Scan for the cell matching the given text and deliver its (X, Y) coordinate at center. 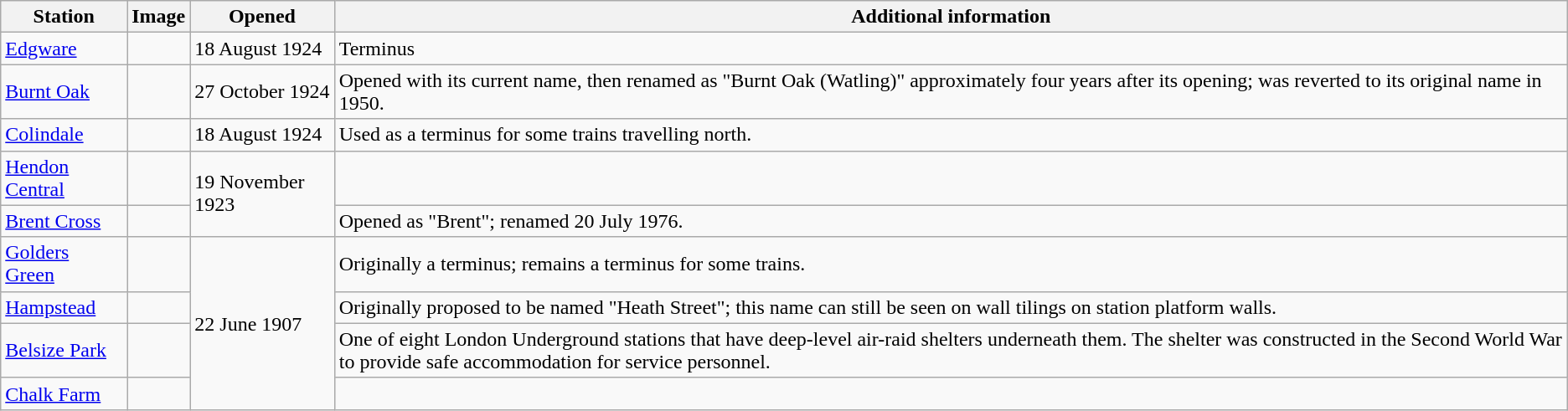
Opened as "Brent"; renamed 20 July 1976. (951, 221)
Hendon Central (64, 177)
Belsize Park (64, 350)
Terminus (951, 49)
Chalk Farm (64, 393)
19 November 1923 (262, 194)
Originally proposed to be named "Heath Street"; this name can still be seen on wall tilings on station platform walls. (951, 307)
Image (159, 17)
Brent Cross (64, 221)
22 June 1907 (262, 323)
Opened (262, 17)
27 October 1924 (262, 92)
Originally a terminus; remains a terminus for some trains. (951, 265)
Station (64, 17)
Additional information (951, 17)
Edgware (64, 49)
Golders Green (64, 265)
Burnt Oak (64, 92)
Colindale (64, 135)
Hampstead (64, 307)
Used as a terminus for some trains travelling north. (951, 135)
